Scan for the cell matching the given text and deliver its (x, y) coordinate at center. 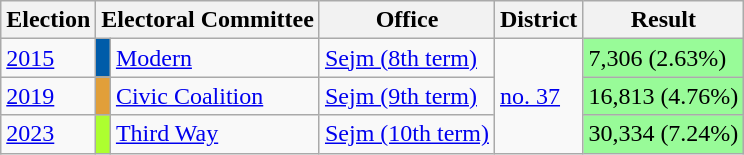
2019 (48, 96)
Electoral Committee (208, 20)
Election (48, 20)
no. 37 (538, 96)
7,306 (2.63%) (664, 58)
Result (664, 20)
2023 (48, 134)
Sejm (10th term) (406, 134)
Civic Coalition (214, 96)
Sejm (9th term) (406, 96)
2015 (48, 58)
Office (406, 20)
Modern (214, 58)
30,334 (7.24%) (664, 134)
Sejm (8th term) (406, 58)
District (538, 20)
Third Way (214, 134)
16,813 (4.76%) (664, 96)
